Identify which cell holds the provided text, then report its (X, Y) central coordinate. 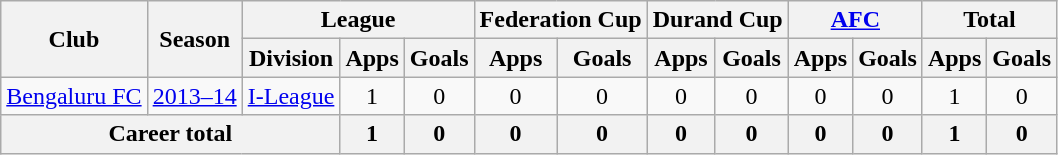
Federation Cup (560, 20)
Bengaluru FC (74, 96)
I-League (291, 96)
Total (989, 20)
Durand Cup (718, 20)
Division (291, 58)
League (358, 20)
AFC (855, 20)
Club (74, 39)
Season (194, 39)
2013–14 (194, 96)
Career total (170, 134)
